Provide the [X, Y] coordinate of the cell's center where the given text is located.  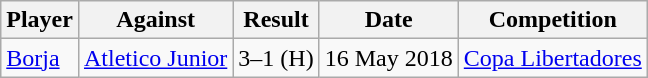
Competition [552, 20]
Copa Libertadores [552, 58]
Atletico Junior [155, 58]
Against [155, 20]
Borja [40, 58]
16 May 2018 [388, 58]
Result [276, 20]
3–1 (H) [276, 58]
Date [388, 20]
Player [40, 20]
